For the text-containing cell, return its midpoint in [X, Y] coordinate format. 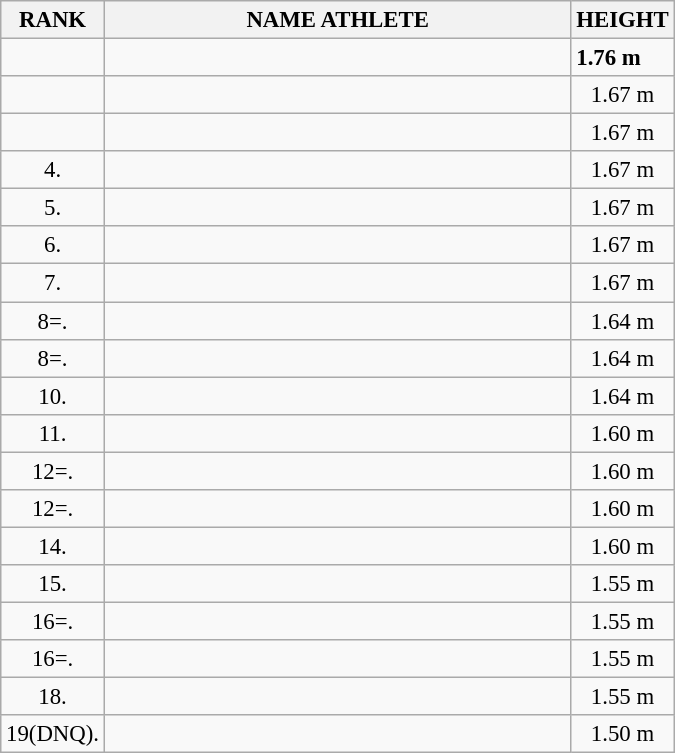
6. [53, 245]
10. [53, 396]
NAME ATHLETE [338, 20]
1.76 m [622, 58]
HEIGHT [622, 20]
4. [53, 170]
1.50 m [622, 734]
15. [53, 584]
RANK [53, 20]
11. [53, 433]
19(DNQ). [53, 734]
7. [53, 283]
5. [53, 208]
14. [53, 546]
18. [53, 697]
